Search for the cell housing the specified text and yield its (X, Y) center coordinate. 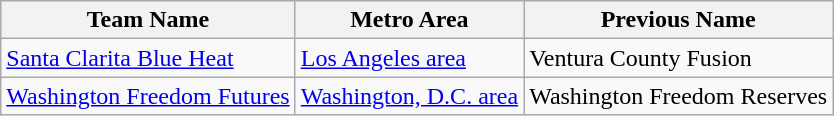
Previous Name (678, 20)
Los Angeles area (409, 58)
Santa Clarita Blue Heat (148, 58)
Washington Freedom Reserves (678, 96)
Washington Freedom Futures (148, 96)
Washington, D.C. area (409, 96)
Metro Area (409, 20)
Ventura County Fusion (678, 58)
Team Name (148, 20)
